For the text-containing cell, return its midpoint in (x, y) coordinate format. 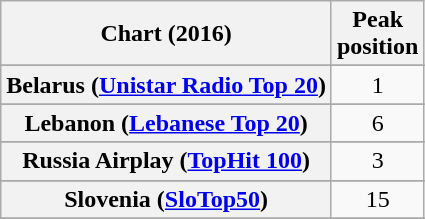
3 (377, 161)
Russia Airplay (TopHit 100) (166, 161)
Peak position (377, 34)
Chart (2016) (166, 34)
Lebanon (Lebanese Top 20) (166, 123)
6 (377, 123)
Belarus (Unistar Radio Top 20) (166, 85)
15 (377, 199)
Slovenia (SloTop50) (166, 199)
1 (377, 85)
